Locate the cell with the specified text and output its [x, y] center coordinate. 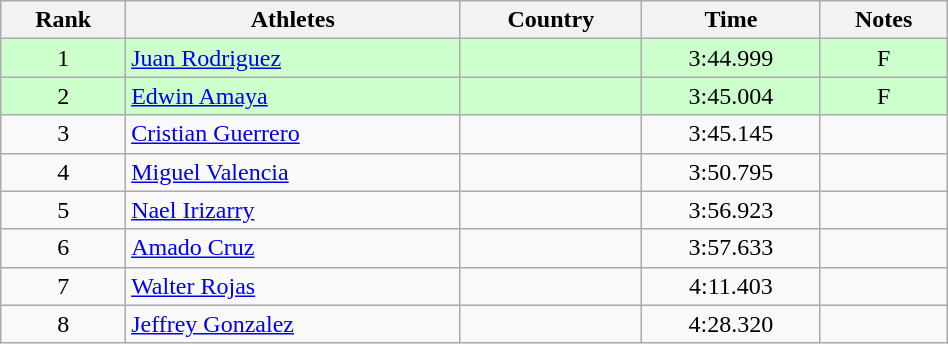
6 [64, 248]
3:44.999 [731, 58]
8 [64, 324]
4:11.403 [731, 286]
5 [64, 210]
Amado Cruz [293, 248]
4:28.320 [731, 324]
Walter Rojas [293, 286]
Miguel Valencia [293, 172]
3 [64, 134]
3:50.795 [731, 172]
Time [731, 20]
3:45.145 [731, 134]
1 [64, 58]
Cristian Guerrero [293, 134]
Edwin Amaya [293, 96]
3:57.633 [731, 248]
Jeffrey Gonzalez [293, 324]
3:45.004 [731, 96]
7 [64, 286]
Rank [64, 20]
4 [64, 172]
Nael Irizarry [293, 210]
Notes [884, 20]
Country [551, 20]
3:56.923 [731, 210]
2 [64, 96]
Juan Rodriguez [293, 58]
Athletes [293, 20]
